Provide the [X, Y] coordinate of the cell's center where the given text is located.  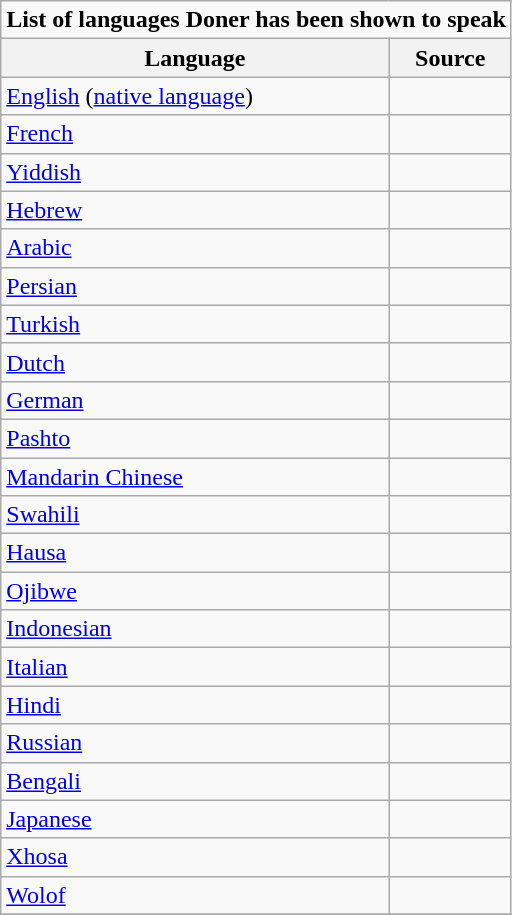
Hindi [195, 705]
Japanese [195, 819]
Russian [195, 743]
Swahili [195, 515]
Yiddish [195, 172]
Language [195, 58]
Wolof [195, 895]
English (native language) [195, 96]
Source [450, 58]
Indonesian [195, 629]
Bengali [195, 781]
Hebrew [195, 210]
List of languages Doner has been shown to speak [256, 20]
Pashto [195, 438]
Mandarin Chinese [195, 477]
Italian [195, 667]
Hausa [195, 553]
Ojibwe [195, 591]
Persian [195, 286]
Xhosa [195, 857]
Turkish [195, 324]
German [195, 400]
Arabic [195, 248]
Dutch [195, 362]
French [195, 134]
